Return (X, Y) of the center of cell containing provided text 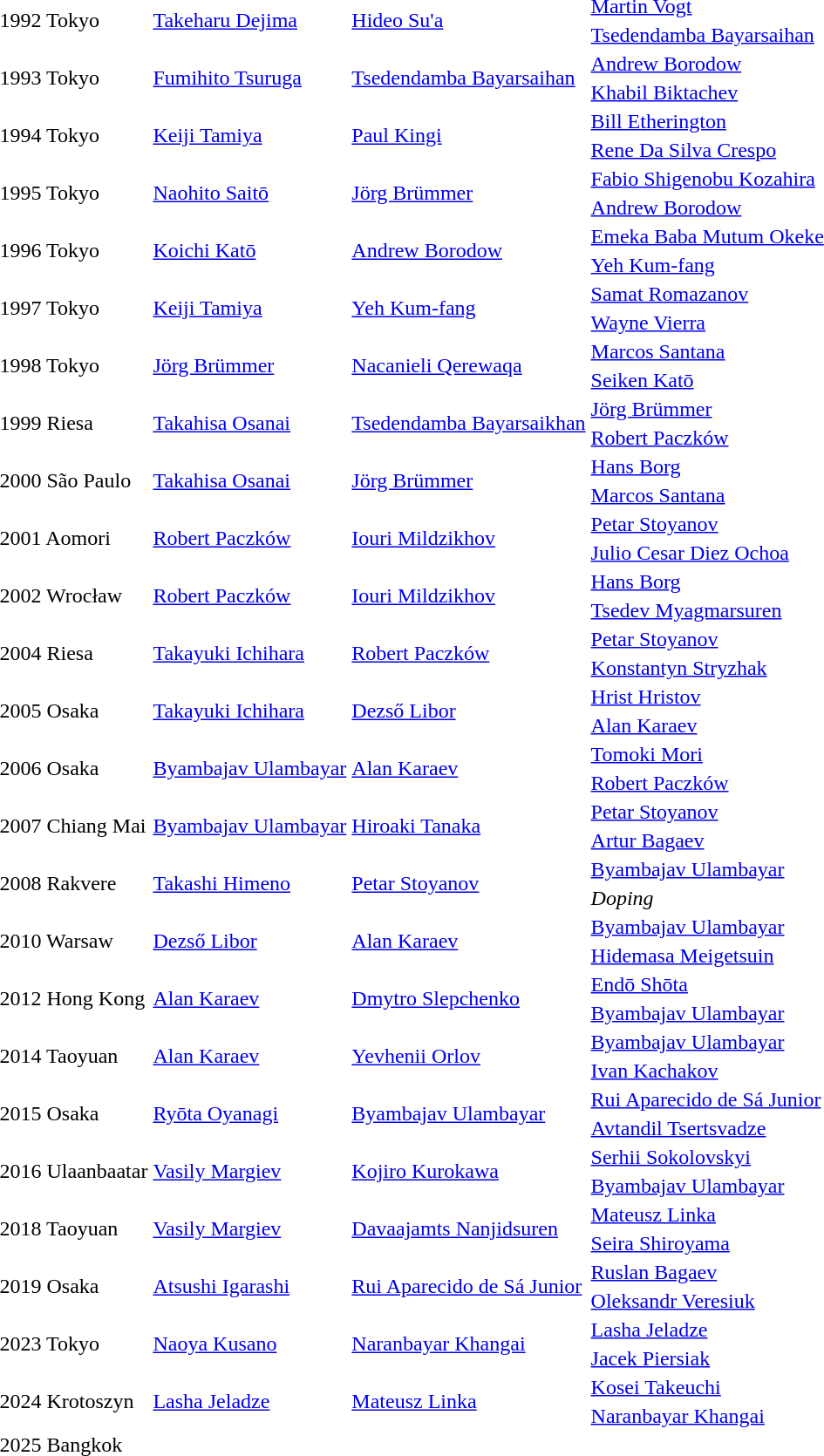
Paul Kingi (469, 136)
Petar Stoyanov (469, 884)
Naohito Saitō (249, 194)
Kojiro Kurokawa (469, 1172)
Rui Aparecido de Sá Junior (469, 1287)
Hiroaki Tanaka (469, 827)
Fumihito Tsuruga (249, 78)
Davaajamts Nanjidsuren (469, 1229)
Tsedendamba Bayarsaihan (469, 78)
Naranbayar Khangai (469, 1344)
Takashi Himeno (249, 884)
Andrew Borodow (469, 251)
Dmytro Slepchenko (469, 999)
Yevhenii Orlov (469, 1057)
Koichi Katō (249, 251)
Yeh Kum-fang (469, 309)
Nacanieli Qerewaqa (469, 366)
Atsushi Igarashi (249, 1287)
Mateusz Linka (469, 1402)
Ryōta Oyanagi (249, 1114)
Lasha Jeladze (249, 1402)
Naoya Kusano (249, 1344)
Tsedendamba Bayarsaikhan (469, 424)
